Detect which cell encompasses the target text, then output its (X, Y) center coordinate. 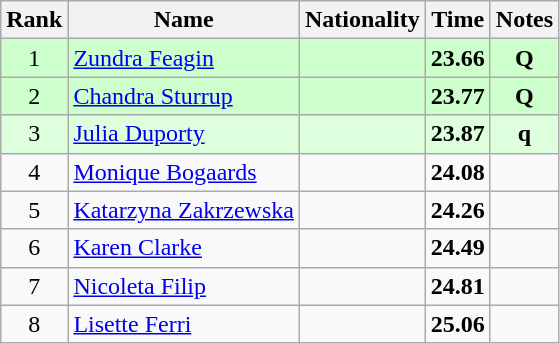
Monique Bogaards (184, 172)
Name (184, 20)
23.77 (458, 96)
Katarzyna Zakrzewska (184, 210)
23.66 (458, 58)
Rank (34, 20)
24.08 (458, 172)
Karen Clarke (184, 248)
Zundra Feagin (184, 58)
24.26 (458, 210)
1 (34, 58)
5 (34, 210)
8 (34, 324)
Time (458, 20)
23.87 (458, 134)
3 (34, 134)
Nationality (362, 20)
Notes (524, 20)
Julia Duporty (184, 134)
4 (34, 172)
7 (34, 286)
6 (34, 248)
q (524, 134)
24.49 (458, 248)
Nicoleta Filip (184, 286)
24.81 (458, 286)
2 (34, 96)
25.06 (458, 324)
Chandra Sturrup (184, 96)
Lisette Ferri (184, 324)
